From the cell containing the given text, extract its center point as [x, y] coordinate. 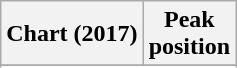
Peakposition [189, 34]
Chart (2017) [72, 34]
